From the cell containing the given text, extract its center point as (x, y) coordinate. 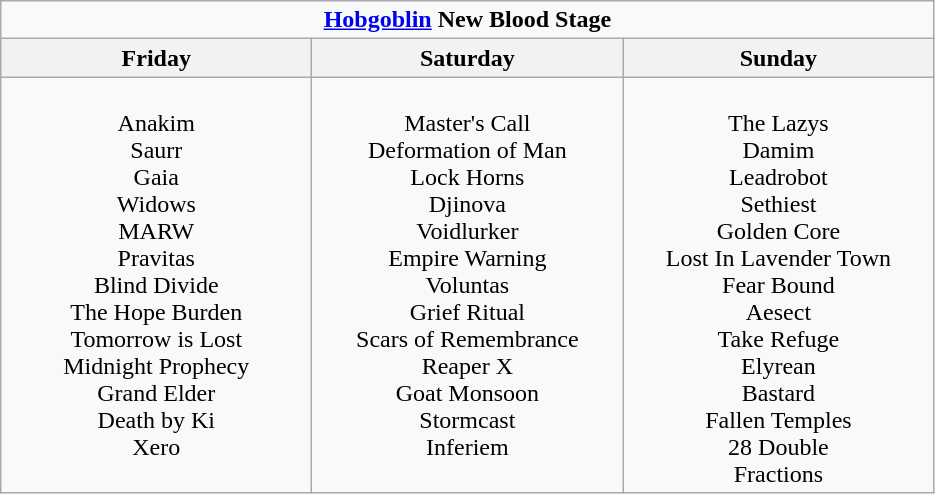
Hobgoblin New Blood Stage (468, 20)
Sunday (778, 58)
Friday (156, 58)
Saturday (468, 58)
Anakim Saurr Gaia Widows MARW Pravitas Blind Divide The Hope Burden Tomorrow is Lost Midnight Prophecy Grand Elder Death by Ki Xero (156, 285)
The Lazys Damim Leadrobot Sethiest Golden Core Lost In Lavender Town Fear Bound Aesect Take Refuge Elyrean Bastard Fallen Temples 28 Double Fractions (778, 285)
